From the cell containing the given text, extract its center point as (x, y) coordinate. 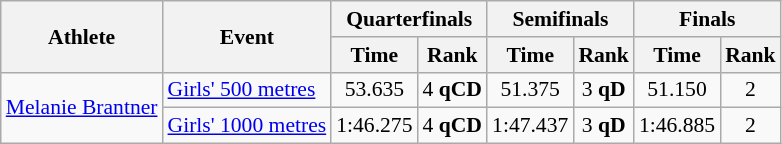
Girls' 500 metres (248, 90)
Girls' 1000 metres (248, 126)
1:47.437 (530, 126)
Melanie Brantner (82, 108)
51.150 (677, 90)
1:46.885 (677, 126)
51.375 (530, 90)
53.635 (374, 90)
Athlete (82, 36)
Event (248, 36)
1:46.275 (374, 126)
Finals (708, 19)
Quarterfinals (409, 19)
Semifinals (560, 19)
